Search for the cell housing the specified text and yield its [X, Y] center coordinate. 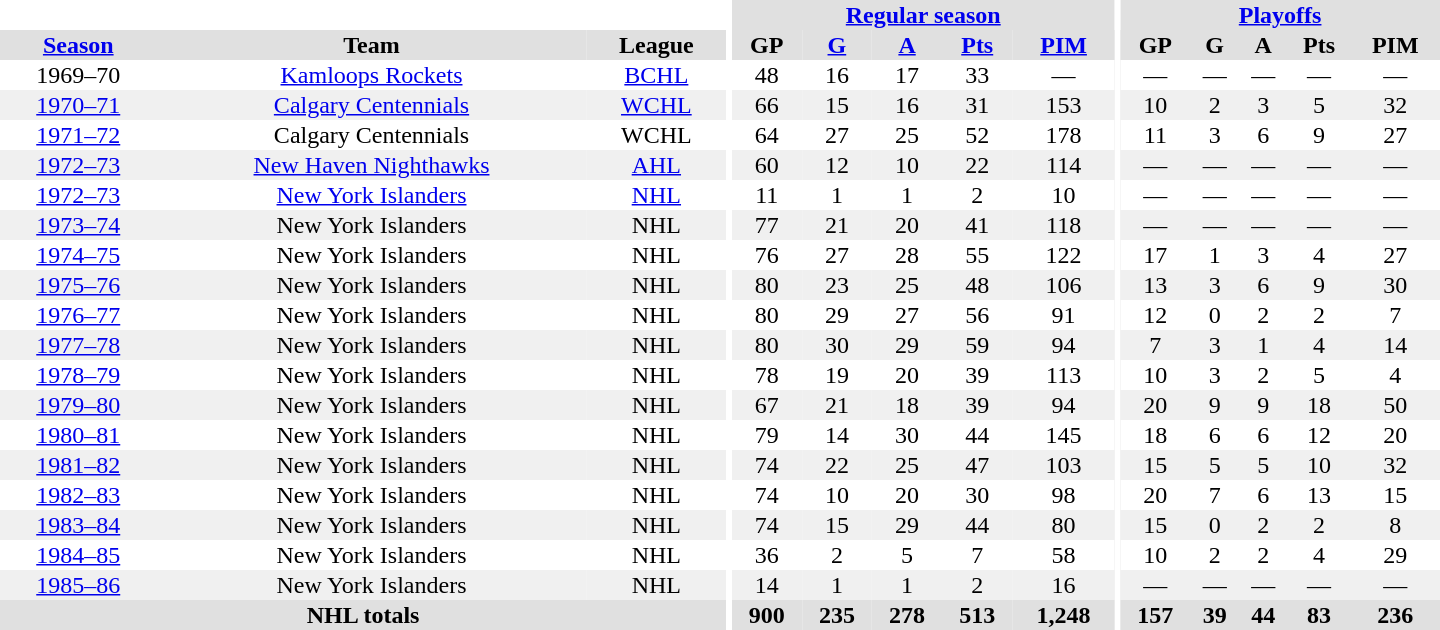
1982–83 [78, 495]
AHL [656, 165]
91 [1064, 315]
Season [78, 45]
235 [837, 615]
178 [1064, 135]
1974–75 [78, 255]
1971–72 [78, 135]
1978–79 [78, 375]
23 [837, 285]
1981–82 [78, 465]
98 [1064, 495]
1976–77 [78, 315]
28 [907, 255]
55 [977, 255]
50 [1396, 405]
118 [1064, 225]
1979–80 [78, 405]
1980–81 [78, 435]
1977–78 [78, 345]
278 [907, 615]
31 [977, 105]
33 [977, 75]
103 [1064, 465]
145 [1064, 435]
157 [1155, 615]
56 [977, 315]
78 [767, 375]
League [656, 45]
New Haven Nighthawks [372, 165]
58 [1064, 555]
1973–74 [78, 225]
83 [1320, 615]
41 [977, 225]
66 [767, 105]
1,248 [1064, 615]
77 [767, 225]
900 [767, 615]
67 [767, 405]
64 [767, 135]
59 [977, 345]
79 [767, 435]
60 [767, 165]
76 [767, 255]
1975–76 [78, 285]
122 [1064, 255]
236 [1396, 615]
1970–71 [78, 105]
Team [372, 45]
Kamloops Rockets [372, 75]
52 [977, 135]
36 [767, 555]
8 [1396, 525]
Playoffs [1280, 15]
1983–84 [78, 525]
47 [977, 465]
19 [837, 375]
113 [1064, 375]
BCHL [656, 75]
1984–85 [78, 555]
Regular season [924, 15]
513 [977, 615]
106 [1064, 285]
1985–86 [78, 585]
114 [1064, 165]
153 [1064, 105]
NHL totals [363, 615]
1969–70 [78, 75]
